For the text-containing cell, return its midpoint in (x, y) coordinate format. 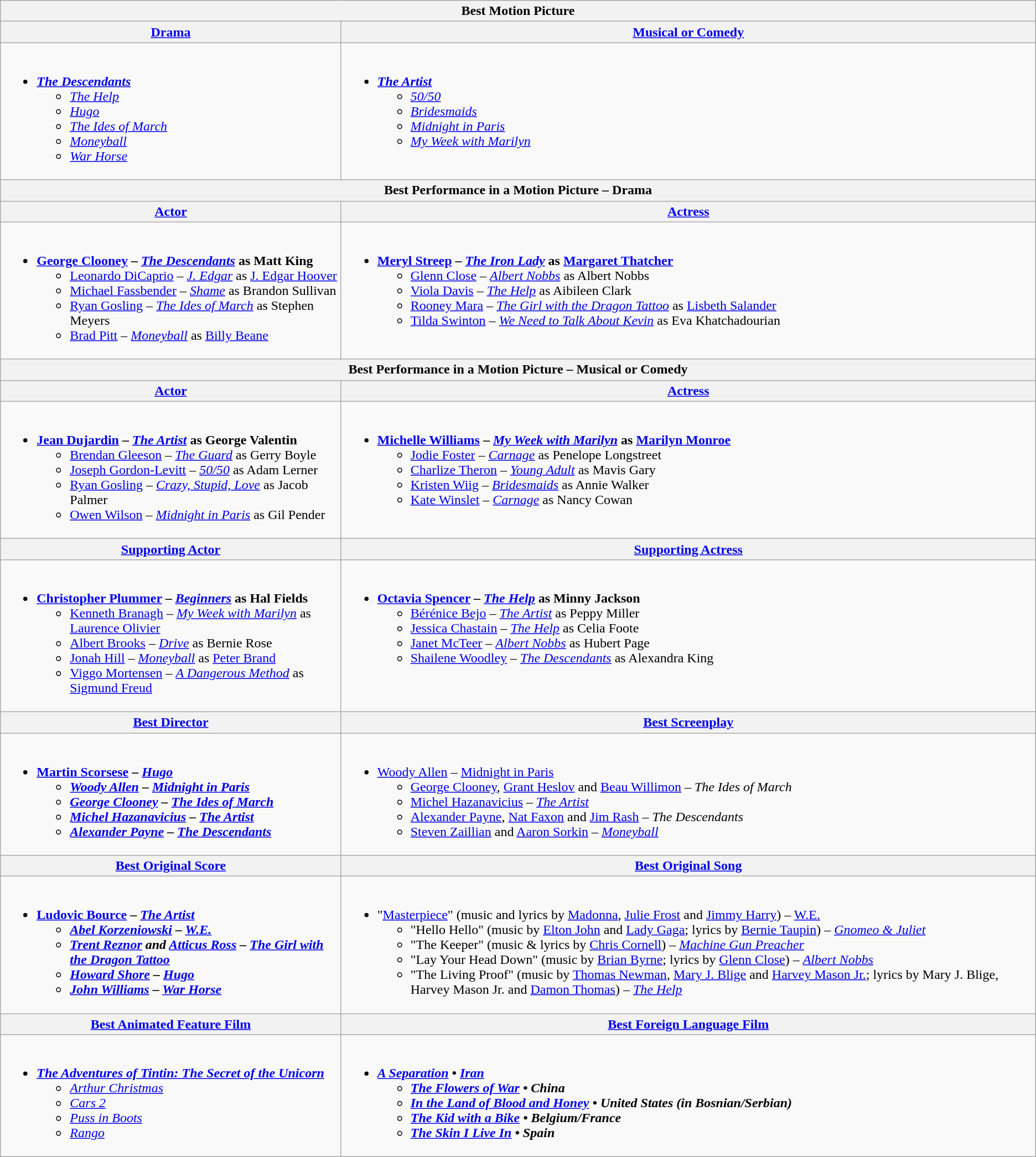
The DescendantsThe HelpHugoThe Ides of MarchMoneyballWar Horse (170, 111)
Supporting Actor (170, 549)
Best Original Score (170, 866)
Best Animated Feature Film (170, 1024)
The Artist50/50BridesmaidsMidnight in ParisMy Week with Marilyn (688, 111)
Best Original Song (688, 866)
Best Screenplay (688, 722)
Musical or Comedy (688, 32)
Drama (170, 32)
The Adventures of Tintin: The Secret of the UnicornArthur ChristmasCars 2Puss in BootsRango (170, 1096)
Best Performance in a Motion Picture – Musical or Comedy (518, 370)
Best Performance in a Motion Picture – Drama (518, 190)
Best Motion Picture (518, 11)
Best Director (170, 722)
Best Foreign Language Film (688, 1024)
Supporting Actress (688, 549)
